From the cell containing the given text, extract its center point as [X, Y] coordinate. 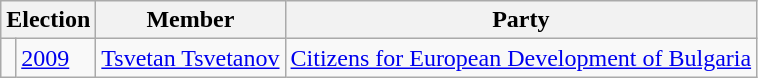
Citizens for European Development of Bulgaria [521, 58]
2009 [56, 58]
Party [521, 20]
Election [48, 20]
Member [190, 20]
Tsvetan Tsvetanov [190, 58]
